Extract the (X, Y) coordinate from the center of the cell holding the provided text.  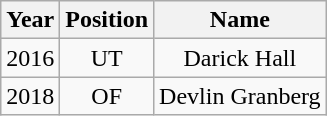
UT (107, 58)
2016 (30, 58)
Position (107, 20)
OF (107, 96)
Year (30, 20)
Devlin Granberg (240, 96)
2018 (30, 96)
Darick Hall (240, 58)
Name (240, 20)
